Output the (X, Y) coordinate of the center of the cell containing the given text.  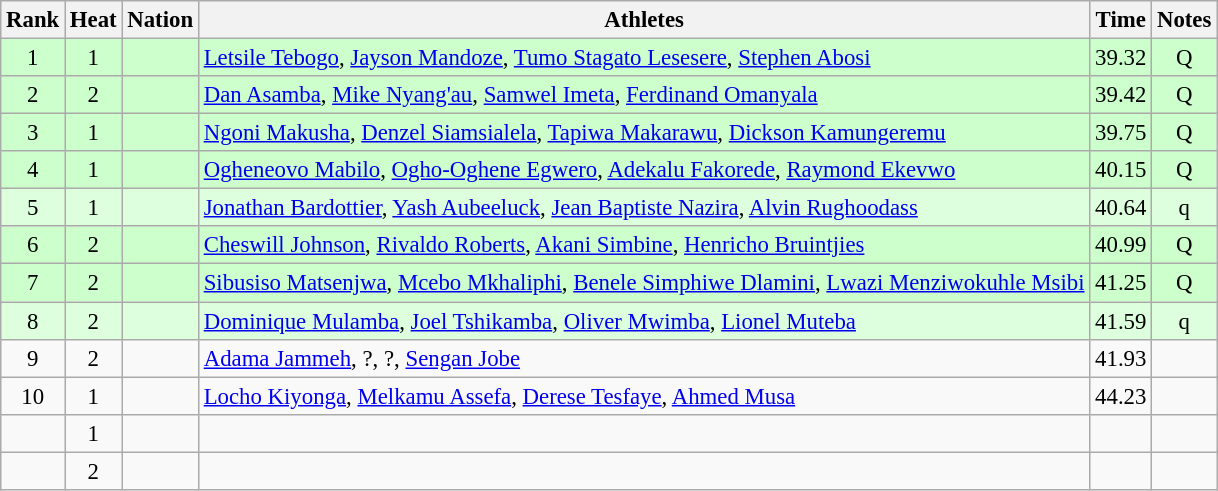
Sibusiso Matsenjwa, Mcebo Mkhaliphi, Benele Simphiwe Dlamini, Lwazi Menziwokuhle Msibi (644, 283)
40.15 (1121, 170)
Dominique Mulamba, Joel Tshikamba, Oliver Mwimba, Lionel Muteba (644, 321)
Athletes (644, 20)
Adama Jammeh, ?, ?, Sengan Jobe (644, 358)
Time (1121, 20)
39.75 (1121, 133)
41.59 (1121, 321)
7 (33, 283)
Nation (160, 20)
5 (33, 208)
39.32 (1121, 58)
3 (33, 133)
Notes (1184, 20)
Jonathan Bardottier, Yash Aubeeluck, Jean Baptiste Nazira, Alvin Rughoodass (644, 208)
41.25 (1121, 283)
Locho Kiyonga, Melkamu Assefa, Derese Tesfaye, Ahmed Musa (644, 396)
8 (33, 321)
9 (33, 358)
6 (33, 245)
4 (33, 170)
10 (33, 396)
41.93 (1121, 358)
Ngoni Makusha, Denzel Siamsialela, Tapiwa Makarawu, Dickson Kamungeremu (644, 133)
Rank (33, 20)
44.23 (1121, 396)
Dan Asamba, Mike Nyang'au, Samwel Imeta, Ferdinand Omanyala (644, 95)
39.42 (1121, 95)
Letsile Tebogo, Jayson Mandoze, Tumo Stagato Lesesere, Stephen Abosi (644, 58)
Heat (94, 20)
Cheswill Johnson, Rivaldo Roberts, Akani Simbine, Henricho Bruintjies (644, 245)
40.64 (1121, 208)
Ogheneovo Mabilo, Ogho-Oghene Egwero, Adekalu Fakorede, Raymond Ekevwo (644, 170)
40.99 (1121, 245)
